Extract the (x, y) coordinate from the center of the cell holding the provided text.  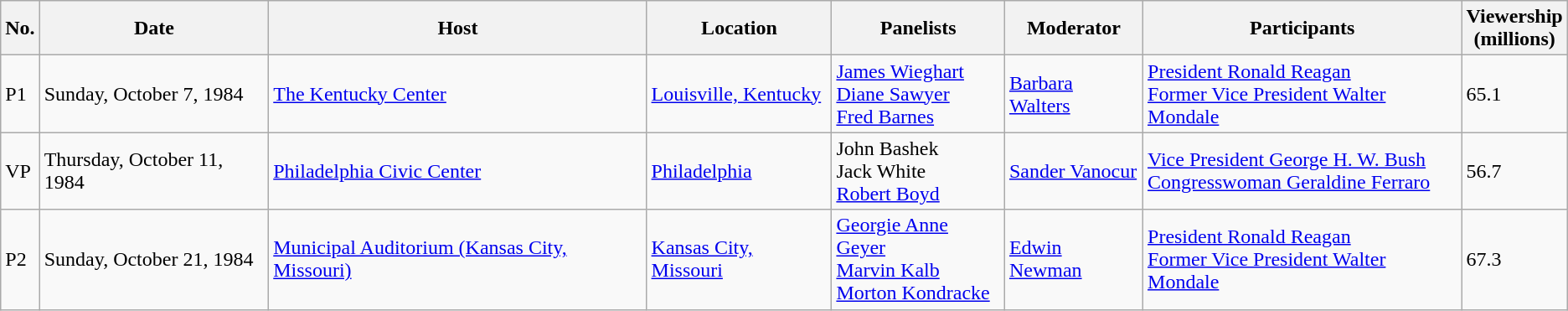
Sunday, October 21, 1984 (154, 260)
P2 (20, 260)
No. (20, 29)
P1 (20, 94)
Barbara Walters (1074, 94)
Host (457, 29)
Georgie Anne GeyerMarvin KalbMorton Kondracke (918, 260)
Edwin Newman (1074, 260)
Location (739, 29)
Date (154, 29)
Vice President George H. W. BushCongresswoman Geraldine Ferraro (1302, 171)
VP (20, 171)
Viewership(millions) (1514, 29)
Sunday, October 7, 1984 (154, 94)
James WieghartDiane SawyerFred Barnes (918, 94)
Louisville, Kentucky (739, 94)
Philadelphia (739, 171)
Kansas City, Missouri (739, 260)
67.3 (1514, 260)
The Kentucky Center (457, 94)
65.1 (1514, 94)
Moderator (1074, 29)
Panelists (918, 29)
Philadelphia Civic Center (457, 171)
Participants (1302, 29)
Sander Vanocur (1074, 171)
56.7 (1514, 171)
Municipal Auditorium (Kansas City, Missouri) (457, 260)
John BashekJack WhiteRobert Boyd (918, 171)
Thursday, October 11, 1984 (154, 171)
